Pinpoint the cell where the given text exists, returning its (x, y) midpoint coordinate. 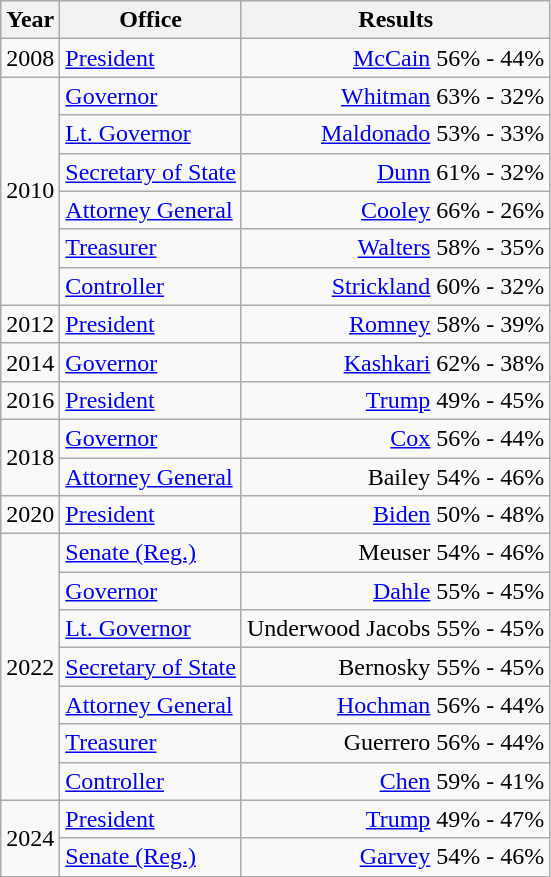
Hochman 56% - 44% (395, 705)
Cooley 66% - 26% (395, 210)
Kashkari 62% - 38% (395, 362)
2008 (30, 58)
Chen 59% - 41% (395, 781)
Cox 56% - 44% (395, 438)
2022 (30, 667)
Office (151, 20)
Garvey 54% - 46% (395, 857)
Dahle 55% - 45% (395, 591)
2010 (30, 191)
Strickland 60% - 32% (395, 286)
Bailey 54% - 46% (395, 477)
Whitman 63% - 32% (395, 96)
2014 (30, 362)
Dunn 61% - 32% (395, 172)
Maldonado 53% - 33% (395, 134)
Trump 49% - 45% (395, 400)
Guerrero 56% - 44% (395, 743)
2012 (30, 324)
2020 (30, 515)
2016 (30, 400)
2018 (30, 457)
Meuser 54% - 46% (395, 553)
Walters 58% - 35% (395, 248)
McCain 56% - 44% (395, 58)
Romney 58% - 39% (395, 324)
2024 (30, 838)
Year (30, 20)
Biden 50% - 48% (395, 515)
Bernosky 55% - 45% (395, 667)
Underwood Jacobs 55% - 45% (395, 629)
Trump 49% - 47% (395, 819)
Results (395, 20)
